Detect which cell encompasses the target text, then output its [x, y] center coordinate. 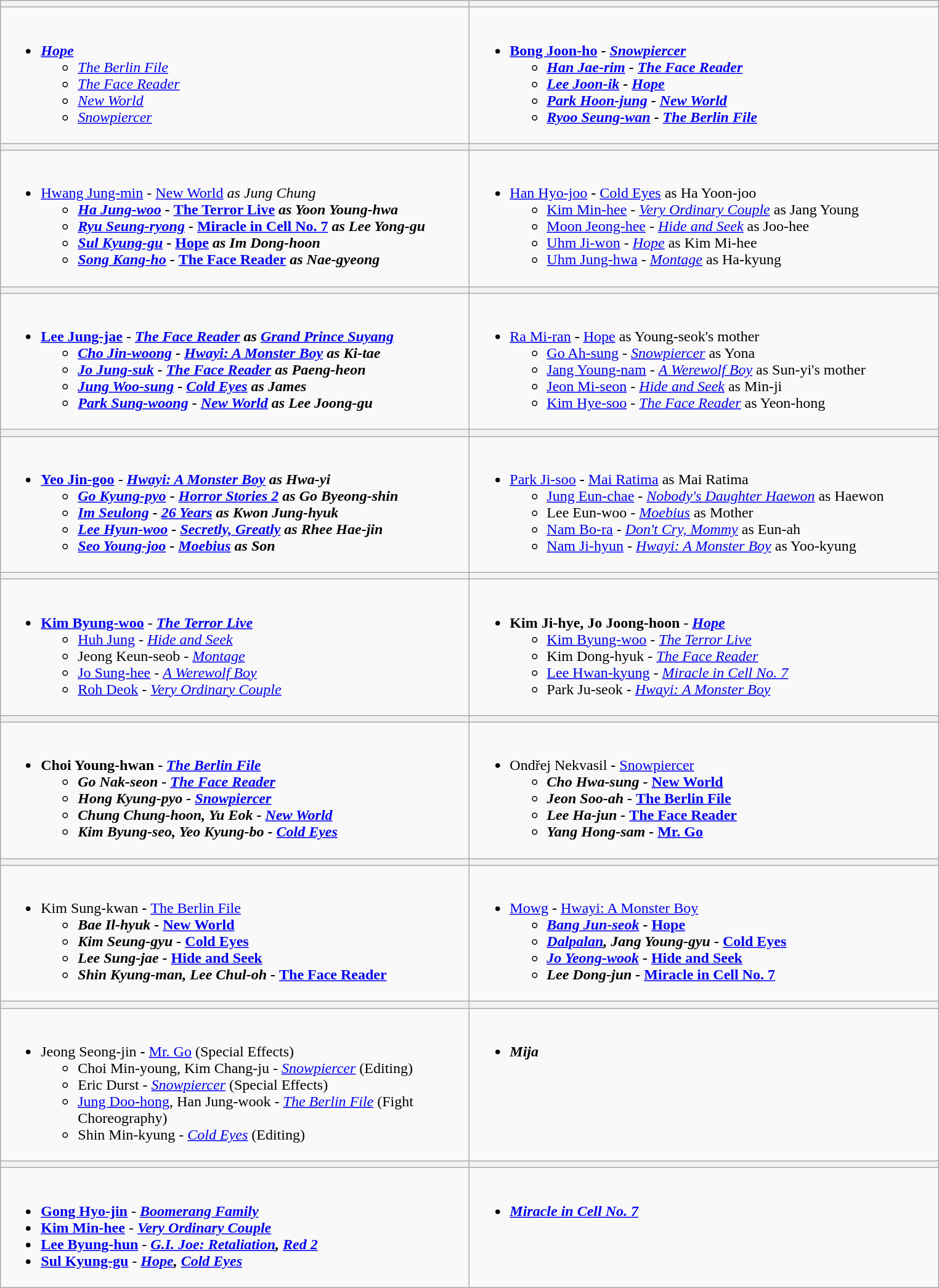
Gong Hyo-jin - Boomerang FamilyKim Min-hee - Very Ordinary CoupleLee Byung-hun - G.I. Joe: Retaliation, Red 2Sul Kyung-gu - Hope, Cold Eyes [235, 1228]
Bong Joon-ho - SnowpiercerHan Jae-rim - The Face ReaderLee Joon-ik - HopePark Hoon-jung - New WorldRyoo Seung-wan - The Berlin File [704, 75]
Kim Byung-woo - The Terror LiveHuh Jung - Hide and SeekJeong Keun-seob - MontageJo Sung-hee - A Werewolf BoyRoh Deok - Very Ordinary Couple [235, 647]
Mija [704, 1085]
HopeThe Berlin FileThe Face ReaderNew WorldSnowpiercer [235, 75]
Miracle in Cell No. 7 [704, 1228]
Ondřej Nekvasil - SnowpiercerCho Hwa-sung - New WorldJeon Soo-ah - The Berlin FileLee Ha-jun - The Face ReaderYang Hong-sam - Mr. Go [704, 790]
Mowg - Hwayi: A Monster BoyBang Jun-seok - HopeDalpalan, Jang Young-gyu - Cold EyesJo Yeong-wook - Hide and SeekLee Dong-jun - Miracle in Cell No. 7 [704, 934]
